Identify which cell holds the provided text, then report its (x, y) central coordinate. 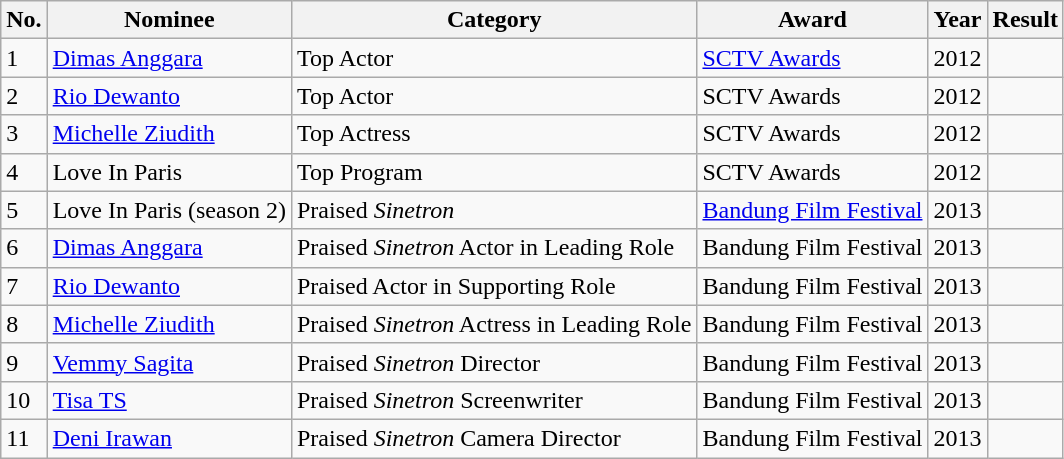
5 (24, 210)
6 (24, 248)
Praised Sinetron (494, 210)
Praised Sinetron Camera Director (494, 438)
4 (24, 172)
Praised Actor in Supporting Role (494, 286)
Nominee (169, 20)
Deni Irawan (169, 438)
Praised Sinetron Director (494, 362)
7 (24, 286)
11 (24, 438)
Top Actress (494, 134)
Love In Paris (season 2) (169, 210)
2 (24, 96)
1 (24, 58)
Award (812, 20)
10 (24, 400)
Result (1025, 20)
No. (24, 20)
Praised Sinetron Actress in Leading Role (494, 324)
Tisa TS (169, 400)
Year (958, 20)
Praised Sinetron Screenwriter (494, 400)
Vemmy Sagita (169, 362)
3 (24, 134)
Praised Sinetron Actor in Leading Role (494, 248)
Love In Paris (169, 172)
8 (24, 324)
Category (494, 20)
Top Program (494, 172)
9 (24, 362)
